Detect which cell encompasses the target text, then output its (x, y) center coordinate. 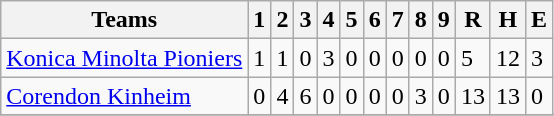
12 (508, 58)
2 (282, 20)
Teams (124, 20)
H (508, 20)
Corendon Kinheim (124, 96)
9 (444, 20)
E (538, 20)
7 (398, 20)
Konica Minolta Pioniers (124, 58)
R (472, 20)
8 (420, 20)
